Determine the [x, y] coordinate at the center of the cell enclosing the given text.  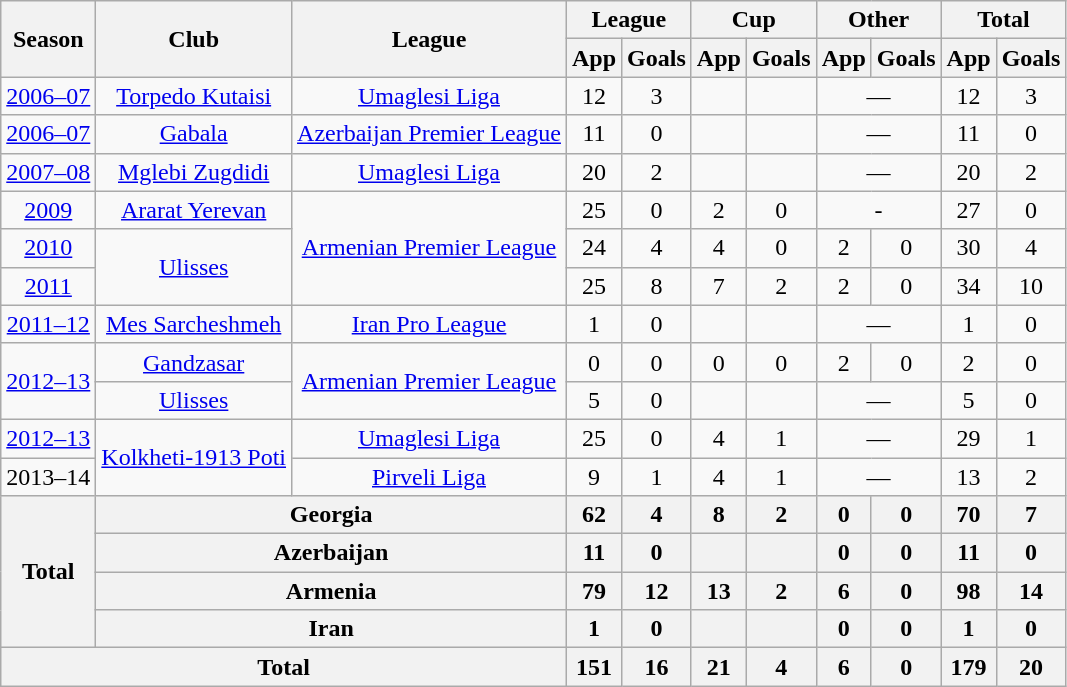
9 [594, 477]
Other [878, 20]
Season [48, 39]
Ararat Yerevan [194, 210]
179 [968, 667]
24 [594, 248]
62 [594, 515]
98 [968, 591]
29 [968, 438]
2007–08 [48, 172]
16 [657, 667]
70 [968, 515]
Gabala [194, 134]
10 [1031, 286]
Iran [332, 629]
Mglebi Zugdidi [194, 172]
Club [194, 39]
2013–14 [48, 477]
Iran Pro League [430, 324]
2009 [48, 210]
- [878, 210]
30 [968, 248]
Azerbaijan [332, 553]
Georgia [332, 515]
Gandzasar [194, 362]
14 [1031, 591]
Pirveli Liga [430, 477]
Azerbaijan Premier League [430, 134]
2011–12 [48, 324]
Cup [754, 20]
Torpedo Kutaisi [194, 96]
2011 [48, 286]
Mes Sarcheshmeh [194, 324]
Armenia [332, 591]
2010 [48, 248]
21 [718, 667]
79 [594, 591]
34 [968, 286]
Kolkheti-1913 Poti [194, 457]
27 [968, 210]
151 [594, 667]
